Return (X, Y) of the center of cell containing provided text 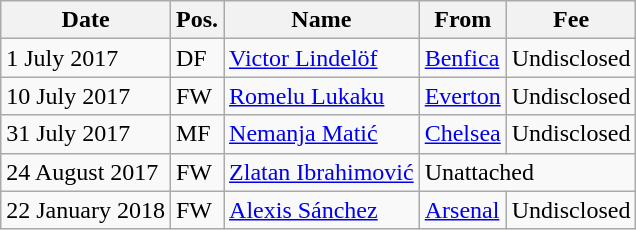
31 July 2017 (86, 134)
Date (86, 20)
Romelu Lukaku (322, 96)
24 August 2017 (86, 172)
Nemanja Matić (322, 134)
Fee (571, 20)
Alexis Sánchez (322, 210)
Unattached (528, 172)
Zlatan Ibrahimović (322, 172)
10 July 2017 (86, 96)
22 January 2018 (86, 210)
DF (196, 58)
Benfica (462, 58)
Everton (462, 96)
MF (196, 134)
Chelsea (462, 134)
Victor Lindelöf (322, 58)
1 July 2017 (86, 58)
Arsenal (462, 210)
Pos. (196, 20)
Name (322, 20)
From (462, 20)
